Pinpoint the cell where the given text exists, returning its [x, y] midpoint coordinate. 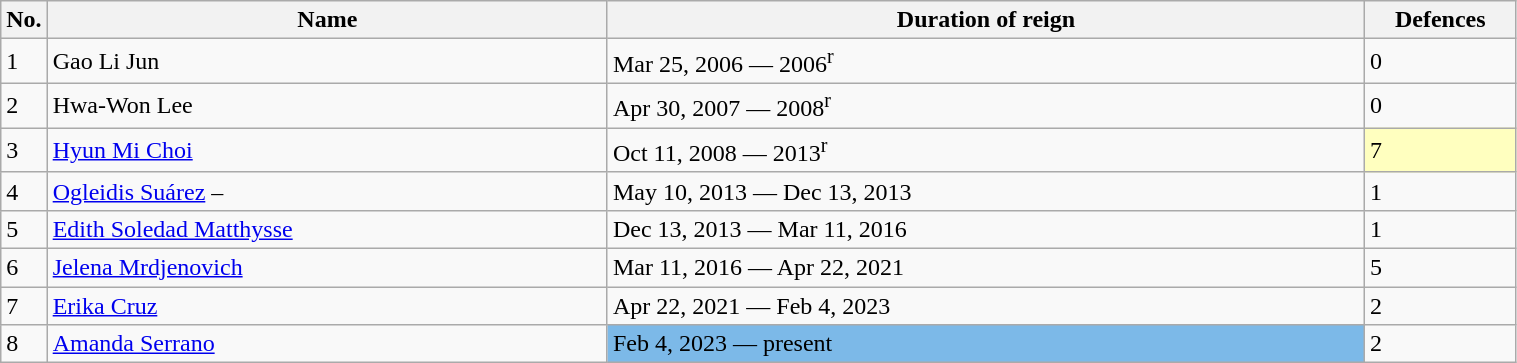
Hwa-Won Lee [327, 106]
May 10, 2013 — Dec 13, 2013 [986, 191]
No. [24, 20]
3 [24, 150]
Oct 11, 2008 — 2013r [986, 150]
6 [24, 268]
Hyun Mi Choi [327, 150]
4 [24, 191]
Edith Soledad Matthysse [327, 230]
Duration of reign [986, 20]
Dec 13, 2013 — Mar 11, 2016 [986, 230]
Mar 11, 2016 — Apr 22, 2021 [986, 268]
Defences [1441, 20]
Erika Cruz [327, 306]
Apr 30, 2007 — 2008r [986, 106]
Amanda Serrano [327, 344]
Apr 22, 2021 — Feb 4, 2023 [986, 306]
Name [327, 20]
Gao Li Jun [327, 62]
Mar 25, 2006 — 2006r [986, 62]
Ogleidis Suárez – [327, 191]
Feb 4, 2023 — present [986, 344]
Jelena Mrdjenovich [327, 268]
8 [24, 344]
